Detect which cell encompasses the target text, then output its [x, y] center coordinate. 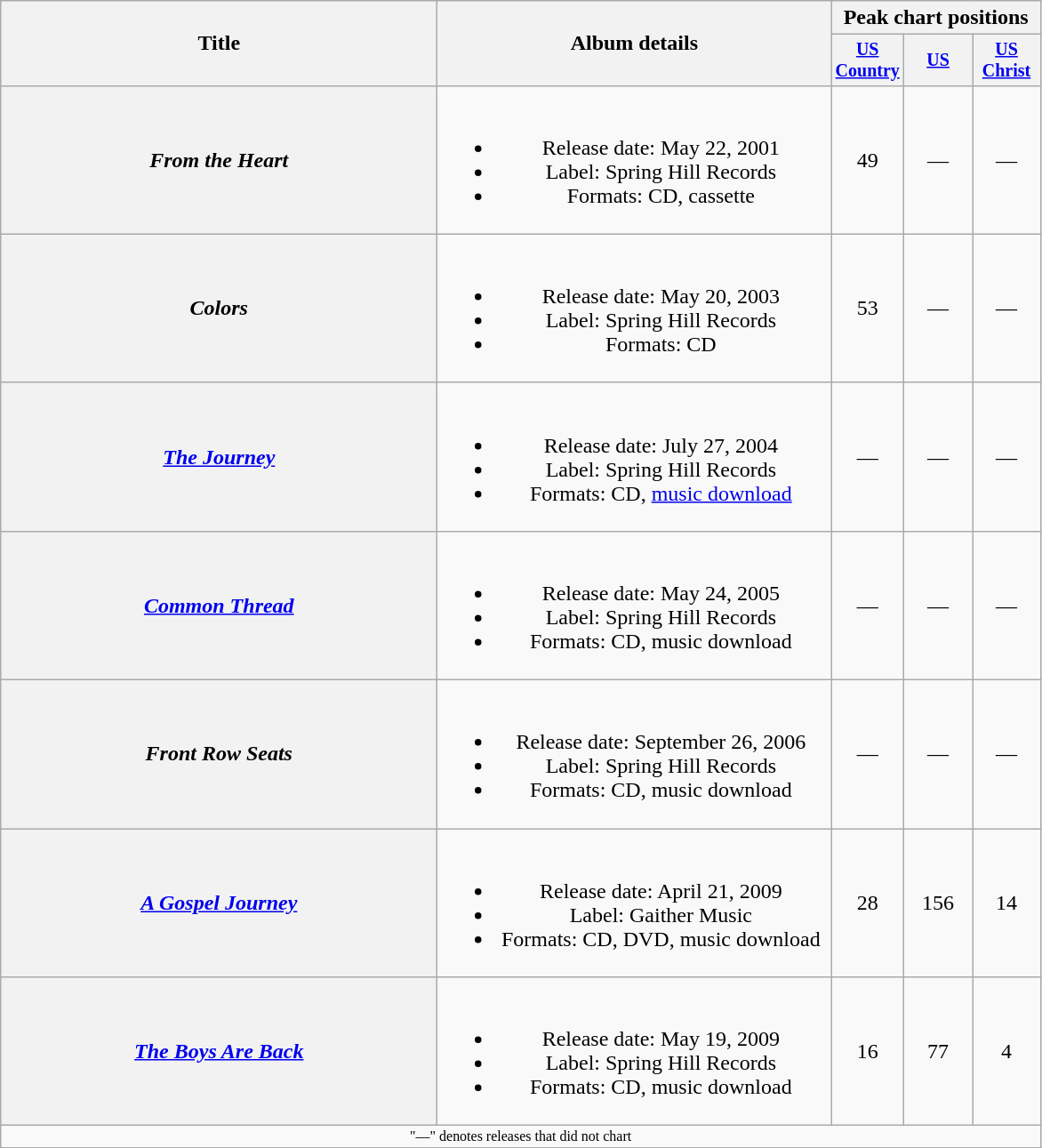
14 [1006, 903]
Peak chart positions [936, 18]
Common Thread [219, 605]
156 [939, 903]
"—" denotes releases that did not chart [521, 1136]
Album details [635, 44]
4 [1006, 1051]
Release date: May 19, 2009Label: Spring Hill RecordsFormats: CD, music download [635, 1051]
16 [868, 1051]
A Gospel Journey [219, 903]
The Boys Are Back [219, 1051]
US [939, 60]
Title [219, 44]
Release date: May 22, 2001Label: Spring Hill RecordsFormats: CD, cassette [635, 160]
USChrist [1006, 60]
Front Row Seats [219, 754]
77 [939, 1051]
53 [868, 308]
The Journey [219, 457]
Release date: May 24, 2005Label: Spring Hill RecordsFormats: CD, music download [635, 605]
US Country [868, 60]
Release date: July 27, 2004Label: Spring Hill RecordsFormats: CD, music download [635, 457]
Colors [219, 308]
Release date: September 26, 2006Label: Spring Hill RecordsFormats: CD, music download [635, 754]
Release date: April 21, 2009Label: Gaither MusicFormats: CD, DVD, music download [635, 903]
28 [868, 903]
Release date: May 20, 2003Label: Spring Hill RecordsFormats: CD [635, 308]
49 [868, 160]
From the Heart [219, 160]
